Detect which cell encompasses the target text, then output its [X, Y] center coordinate. 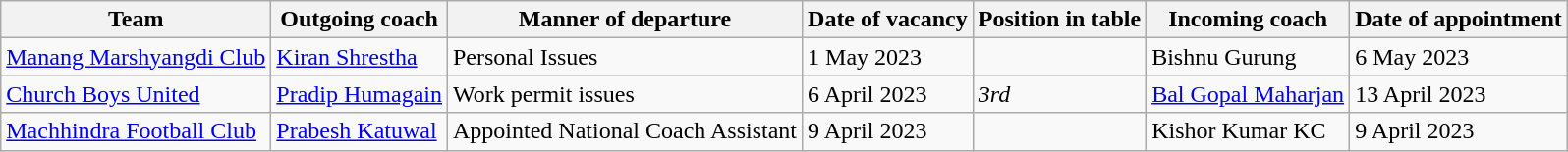
6 April 2023 [888, 94]
Manner of departure [625, 20]
6 May 2023 [1459, 57]
13 April 2023 [1459, 94]
Team [136, 20]
Bishnu Gurung [1248, 57]
Kishor Kumar KC [1248, 131]
Kiran Shrestha [360, 57]
3rd [1059, 94]
Manang Marshyangdi Club [136, 57]
Prabesh Katuwal [360, 131]
Outgoing coach [360, 20]
Date of vacancy [888, 20]
Appointed National Coach Assistant [625, 131]
Personal Issues [625, 57]
Bal Gopal Maharjan [1248, 94]
Pradip Humagain [360, 94]
Church Boys United [136, 94]
Position in table [1059, 20]
Date of appointment [1459, 20]
Machhindra Football Club [136, 131]
Work permit issues [625, 94]
Incoming coach [1248, 20]
1 May 2023 [888, 57]
